Provide the (X, Y) coordinate of the cell's center where the given text is located.  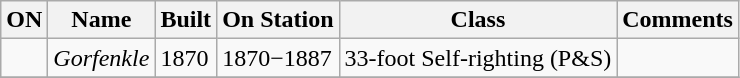
33-foot Self-righting (P&S) (478, 58)
Built (186, 20)
Comments (678, 20)
1870−1887 (278, 58)
ON (24, 20)
Class (478, 20)
On Station (278, 20)
Name (102, 20)
1870 (186, 58)
Gorfenkle (102, 58)
